Find where the given text appears and provide that cell's center as (X, Y) coordinate. 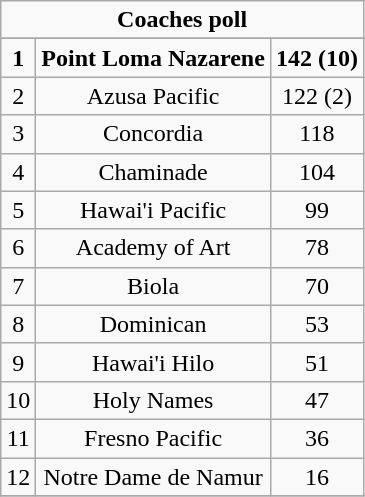
Point Loma Nazarene (154, 58)
Fresno Pacific (154, 438)
104 (316, 172)
51 (316, 362)
6 (18, 248)
78 (316, 248)
Azusa Pacific (154, 96)
7 (18, 286)
Dominican (154, 324)
36 (316, 438)
Hawai'i Hilo (154, 362)
16 (316, 477)
11 (18, 438)
Notre Dame de Namur (154, 477)
47 (316, 400)
142 (10) (316, 58)
12 (18, 477)
Holy Names (154, 400)
Coaches poll (182, 20)
118 (316, 134)
3 (18, 134)
Academy of Art (154, 248)
Biola (154, 286)
1 (18, 58)
Concordia (154, 134)
5 (18, 210)
10 (18, 400)
Chaminade (154, 172)
122 (2) (316, 96)
4 (18, 172)
99 (316, 210)
70 (316, 286)
53 (316, 324)
9 (18, 362)
8 (18, 324)
Hawai'i Pacific (154, 210)
2 (18, 96)
